Capture the cell that displays the provided text and extract its (x, y) central coordinate. 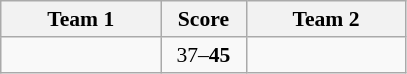
Score (204, 19)
Team 1 (81, 19)
37–45 (204, 55)
Team 2 (326, 19)
